Detect which cell encompasses the target text, then output its (X, Y) center coordinate. 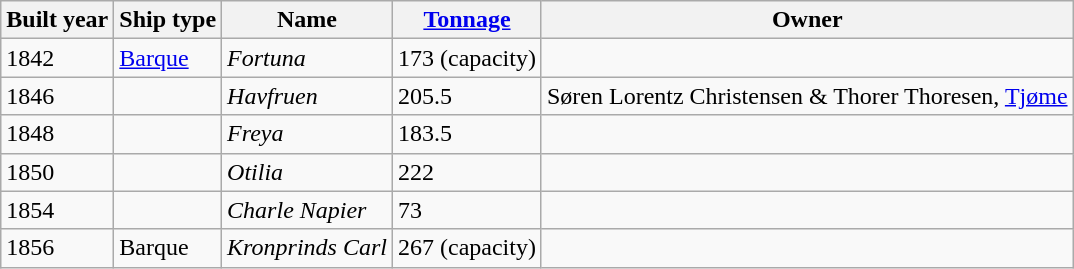
Kronprinds Carl (308, 248)
Charle Napier (308, 210)
205.5 (466, 96)
Ship type (168, 20)
Freya (308, 134)
267 (capacity) (466, 248)
1846 (58, 96)
183.5 (466, 134)
1850 (58, 172)
Otilia (308, 172)
1856 (58, 248)
1854 (58, 210)
1842 (58, 58)
73 (466, 210)
173 (capacity) (466, 58)
Søren Lorentz Christensen & Thorer Thoresen, Tjøme (807, 96)
222 (466, 172)
Name (308, 20)
Tonnage (466, 20)
Built year (58, 20)
Fortuna (308, 58)
1848 (58, 134)
Havfruen (308, 96)
Owner (807, 20)
